Output the (x, y) coordinate of the center of the cell containing the given text.  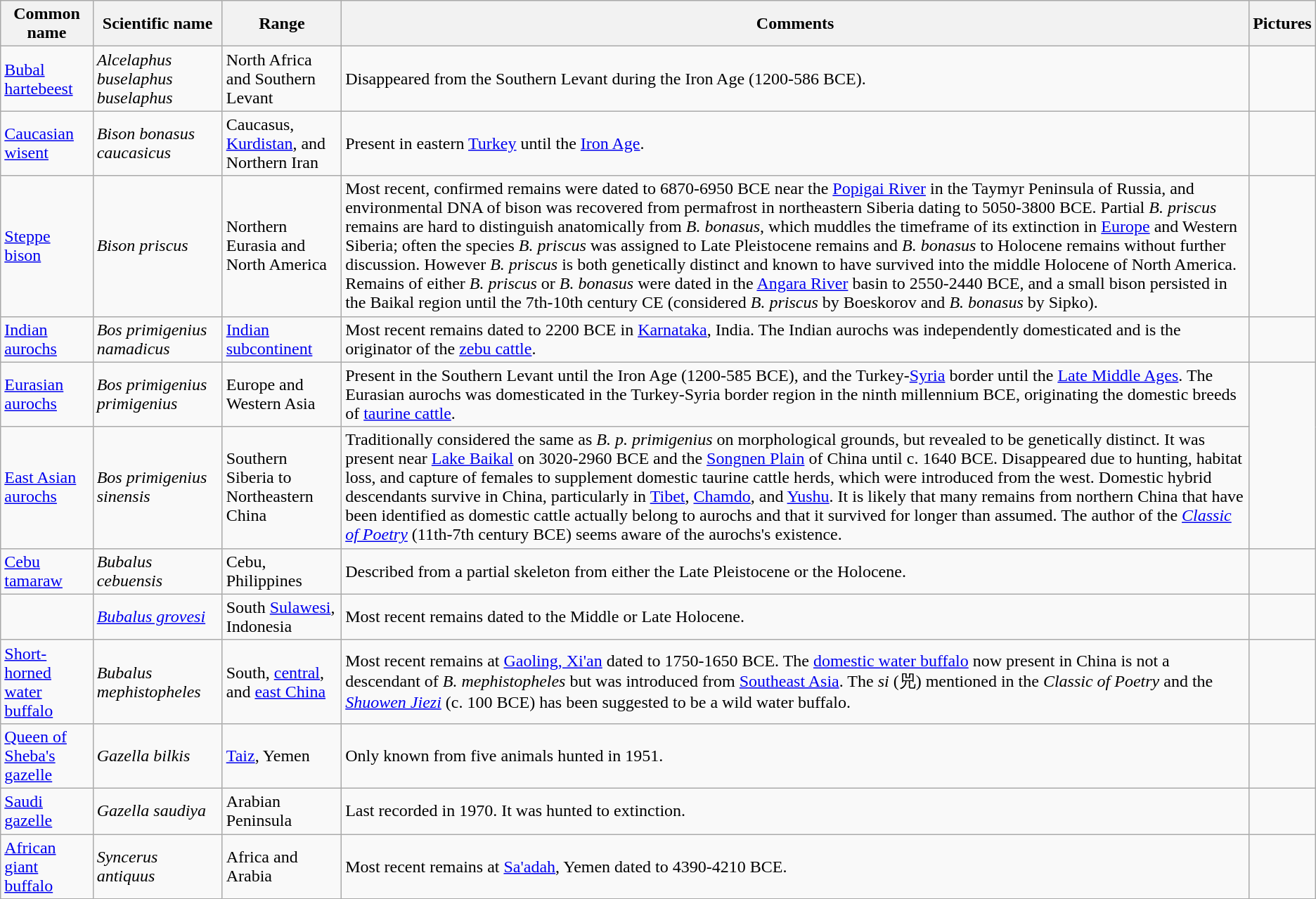
African giant buffalo (46, 866)
Bison bonasus caucasicus (157, 143)
Indian aurochs (46, 339)
Short-horned water buffalo (46, 682)
Only known from five animals hunted in 1951. (796, 756)
Bubalus grovesi (157, 617)
Cebu tamaraw (46, 571)
Bos primigenius primigenius (157, 394)
Disappeared from the Southern Levant during the Iron Age (1200-586 BCE). (796, 79)
Scientific name (157, 24)
Eurasian aurochs (46, 394)
Steppe bison (46, 246)
Indian subcontinent (281, 339)
Africa and Arabia (281, 866)
East Asian aurochs (46, 488)
Bos primigenius namadicus (157, 339)
Described from a partial skeleton from either the Late Pleistocene or the Holocene. (796, 571)
Comments (796, 24)
Caucasus, Kurdistan, and Northern Iran (281, 143)
Most recent remains dated to the Middle or Late Holocene. (796, 617)
Bos primigenius sinensis (157, 488)
Southern Siberia to Northeastern China (281, 488)
Saudi gazelle (46, 811)
Cebu, Philippines (281, 571)
Present in eastern Turkey until the Iron Age. (796, 143)
Gazella bilkis (157, 756)
Bubalus cebuensis (157, 571)
South, central, and east China (281, 682)
Gazella saudiya (157, 811)
North Africa and Southern Levant (281, 79)
Last recorded in 1970. It was hunted to extinction. (796, 811)
Pictures (1282, 24)
Bison priscus (157, 246)
Bubal hartebeest (46, 79)
Europe and Western Asia (281, 394)
Taiz, Yemen (281, 756)
Syncerus antiquus (157, 866)
Range (281, 24)
Northern Eurasia and North America (281, 246)
Bubalus mephistopheles (157, 682)
Caucasian wisent (46, 143)
Arabian Peninsula (281, 811)
Alcelaphus buselaphus buselaphus (157, 79)
South Sulawesi, Indonesia (281, 617)
Queen of Sheba's gazelle (46, 756)
Most recent remains at Sa'adah, Yemen dated to 4390-4210 BCE. (796, 866)
Common name (46, 24)
